Locate the cell with the specified text and output its (x, y) center coordinate. 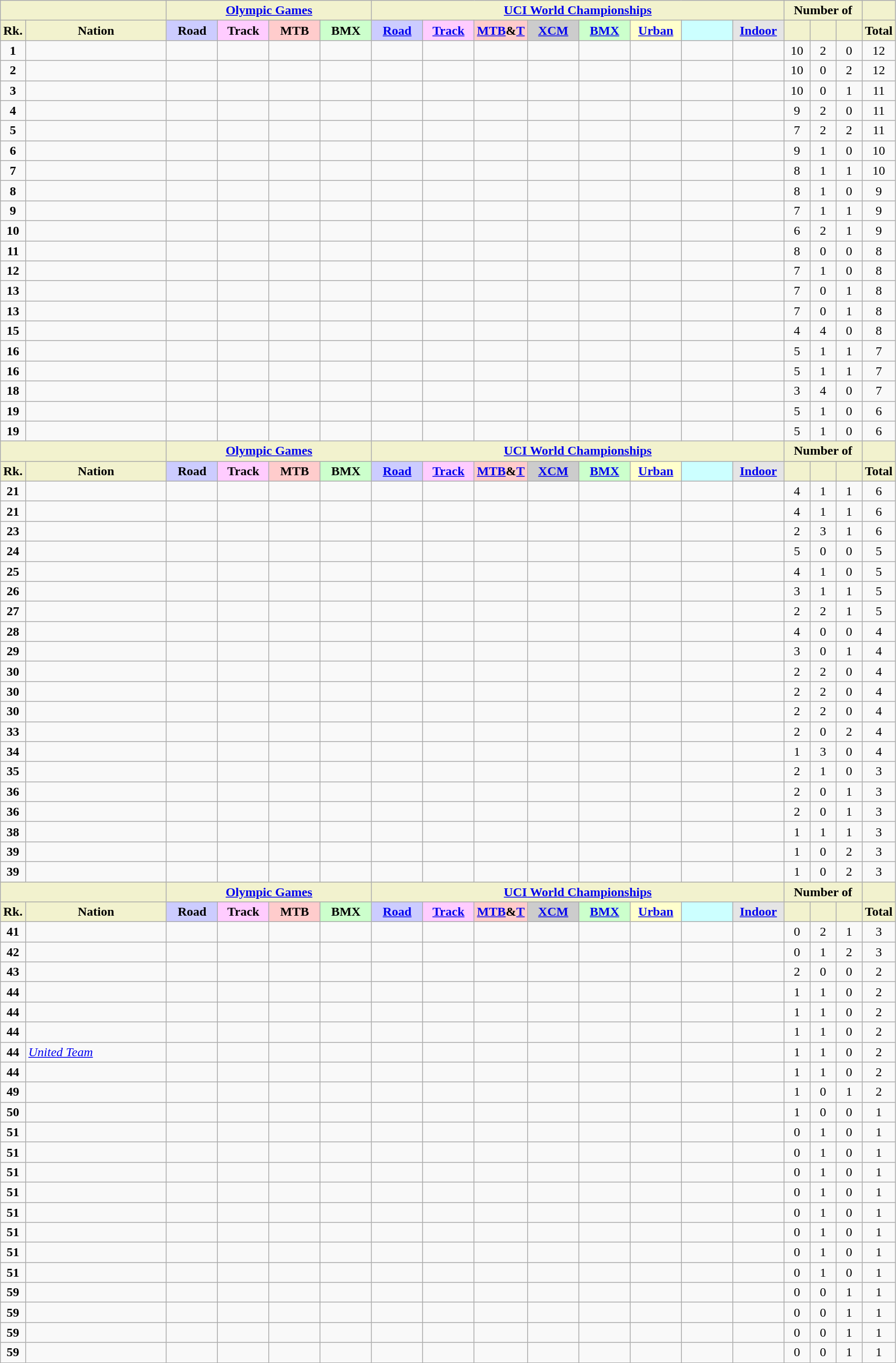
29 (13, 652)
27 (13, 612)
33 (13, 731)
United Team (96, 1052)
26 (13, 592)
15 (13, 331)
42 (13, 952)
35 (13, 771)
18 (13, 391)
41 (13, 932)
28 (13, 632)
25 (13, 571)
34 (13, 751)
24 (13, 551)
23 (13, 531)
50 (13, 1112)
43 (13, 972)
49 (13, 1092)
38 (13, 831)
